Capture the cell that displays the provided text and extract its [x, y] central coordinate. 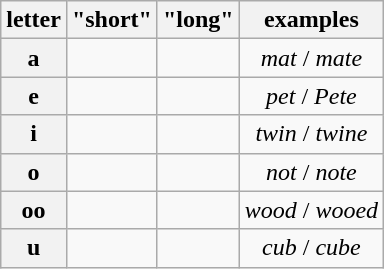
u [34, 248]
letter [34, 20]
cub / cube [311, 248]
mat / mate [311, 58]
wood / wooed [311, 210]
o [34, 172]
e [34, 96]
pet / Pete [311, 96]
not / note [311, 172]
i [34, 134]
examples [311, 20]
"long" [198, 20]
"short" [112, 20]
oo [34, 210]
a [34, 58]
twin / twine [311, 134]
